For the text-containing cell, return its midpoint in (x, y) coordinate format. 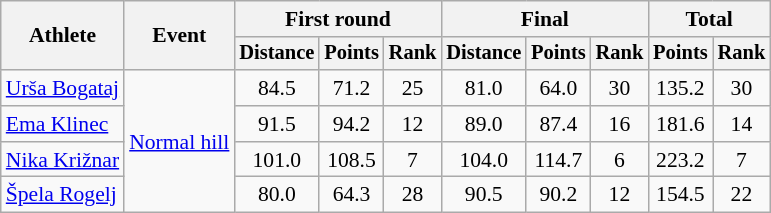
84.5 (276, 88)
80.0 (276, 195)
25 (413, 88)
101.0 (276, 160)
135.2 (680, 88)
108.5 (351, 160)
Nika Križnar (62, 160)
14 (742, 124)
94.2 (351, 124)
154.5 (680, 195)
Event (179, 36)
104.0 (484, 160)
First round (338, 19)
16 (620, 124)
181.6 (680, 124)
22 (742, 195)
64.3 (351, 195)
223.2 (680, 160)
Athlete (62, 36)
87.4 (558, 124)
90.5 (484, 195)
90.2 (558, 195)
Total (709, 19)
Final (544, 19)
89.0 (484, 124)
91.5 (276, 124)
64.0 (558, 88)
Špela Rogelj (62, 195)
Urša Bogataj (62, 88)
81.0 (484, 88)
71.2 (351, 88)
Normal hill (179, 141)
114.7 (558, 160)
Ema Klinec (62, 124)
6 (620, 160)
28 (413, 195)
